Find where the given text appears and provide that cell's center as [x, y] coordinate. 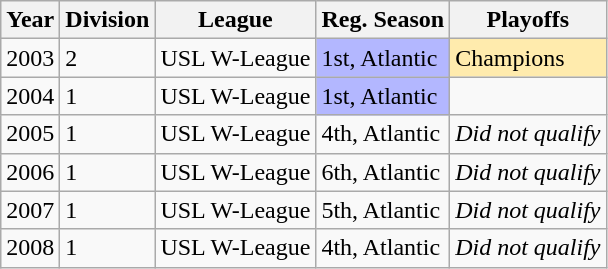
Year [30, 20]
Champions [528, 58]
2008 [30, 248]
2003 [30, 58]
Playoffs [528, 20]
2007 [30, 210]
2005 [30, 134]
Reg. Season [383, 20]
6th, Atlantic [383, 172]
Division [108, 20]
5th, Atlantic [383, 210]
2 [108, 58]
2004 [30, 96]
2006 [30, 172]
League [236, 20]
